Provide the [X, Y] coordinate of the cell's center where the given text is located.  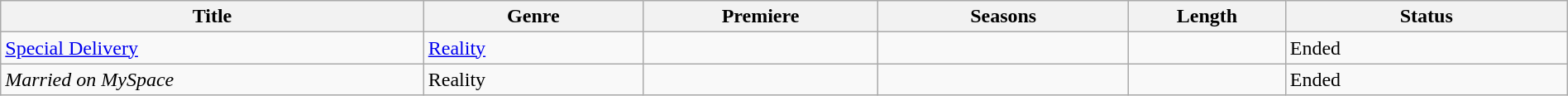
Premiere [760, 17]
Seasons [1004, 17]
Married on MySpace [213, 79]
Status [1426, 17]
Length [1207, 17]
Genre [533, 17]
Title [213, 17]
Special Delivery [213, 48]
